Determine the (x, y) coordinate at the center of the cell enclosing the given text.  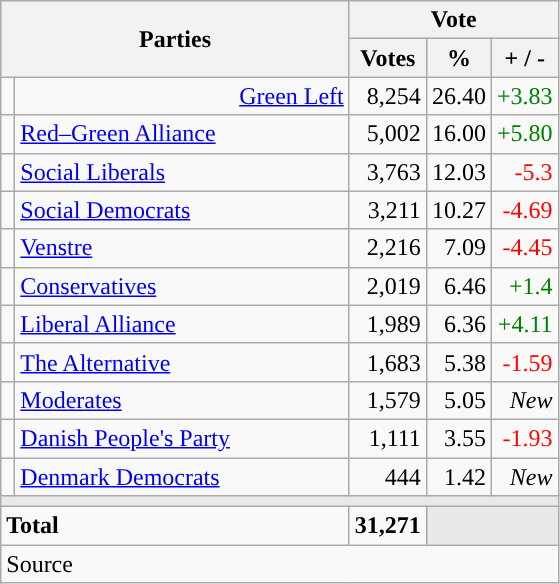
-5.3 (524, 172)
% (458, 58)
6.36 (458, 324)
444 (388, 477)
Social Liberals (182, 172)
1,683 (388, 362)
3,211 (388, 210)
+3.83 (524, 96)
-4.69 (524, 210)
10.27 (458, 210)
16.00 (458, 134)
Total (176, 526)
Danish People's Party (182, 438)
2,216 (388, 248)
Parties (176, 39)
1.42 (458, 477)
Source (280, 564)
+ / - (524, 58)
Red–Green Alliance (182, 134)
Green Left (182, 96)
6.46 (458, 286)
+4.11 (524, 324)
26.40 (458, 96)
Liberal Alliance (182, 324)
+5.80 (524, 134)
2,019 (388, 286)
3.55 (458, 438)
Vote (454, 20)
Denmark Democrats (182, 477)
5.05 (458, 400)
Moderates (182, 400)
3,763 (388, 172)
Votes (388, 58)
+1.4 (524, 286)
1,579 (388, 400)
Conservatives (182, 286)
1,989 (388, 324)
The Alternative (182, 362)
1,111 (388, 438)
-1.93 (524, 438)
-4.45 (524, 248)
12.03 (458, 172)
5.38 (458, 362)
5,002 (388, 134)
31,271 (388, 526)
Venstre (182, 248)
8,254 (388, 96)
7.09 (458, 248)
-1.59 (524, 362)
Social Democrats (182, 210)
